From the cell containing the given text, extract its center point as (x, y) coordinate. 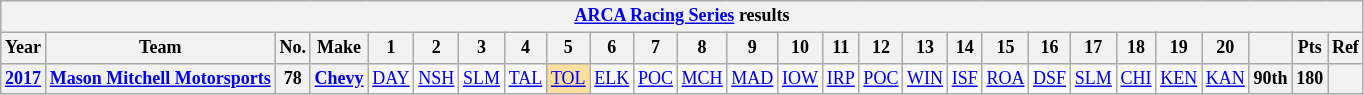
2 (436, 48)
ELK (612, 78)
IRP (840, 78)
KAN (1226, 78)
TAL (525, 78)
KEN (1179, 78)
2017 (24, 78)
15 (1006, 48)
Mason Mitchell Motorsports (160, 78)
ROA (1006, 78)
No. (292, 48)
11 (840, 48)
17 (1093, 48)
8 (702, 48)
4 (525, 48)
Ref (1346, 48)
78 (292, 78)
1 (391, 48)
5 (568, 48)
13 (926, 48)
3 (482, 48)
7 (656, 48)
9 (752, 48)
CHI (1136, 78)
NSH (436, 78)
Chevy (339, 78)
18 (1136, 48)
Make (339, 48)
MAD (752, 78)
DAY (391, 78)
ISF (964, 78)
Team (160, 48)
19 (1179, 48)
16 (1050, 48)
Pts (1310, 48)
TOL (568, 78)
Year (24, 48)
ARCA Racing Series results (682, 16)
6 (612, 48)
180 (1310, 78)
20 (1226, 48)
90th (1270, 78)
14 (964, 48)
DSF (1050, 78)
IOW (800, 78)
MCH (702, 78)
12 (881, 48)
WIN (926, 78)
10 (800, 48)
